Output the [X, Y] coordinate of the center of the cell containing the given text.  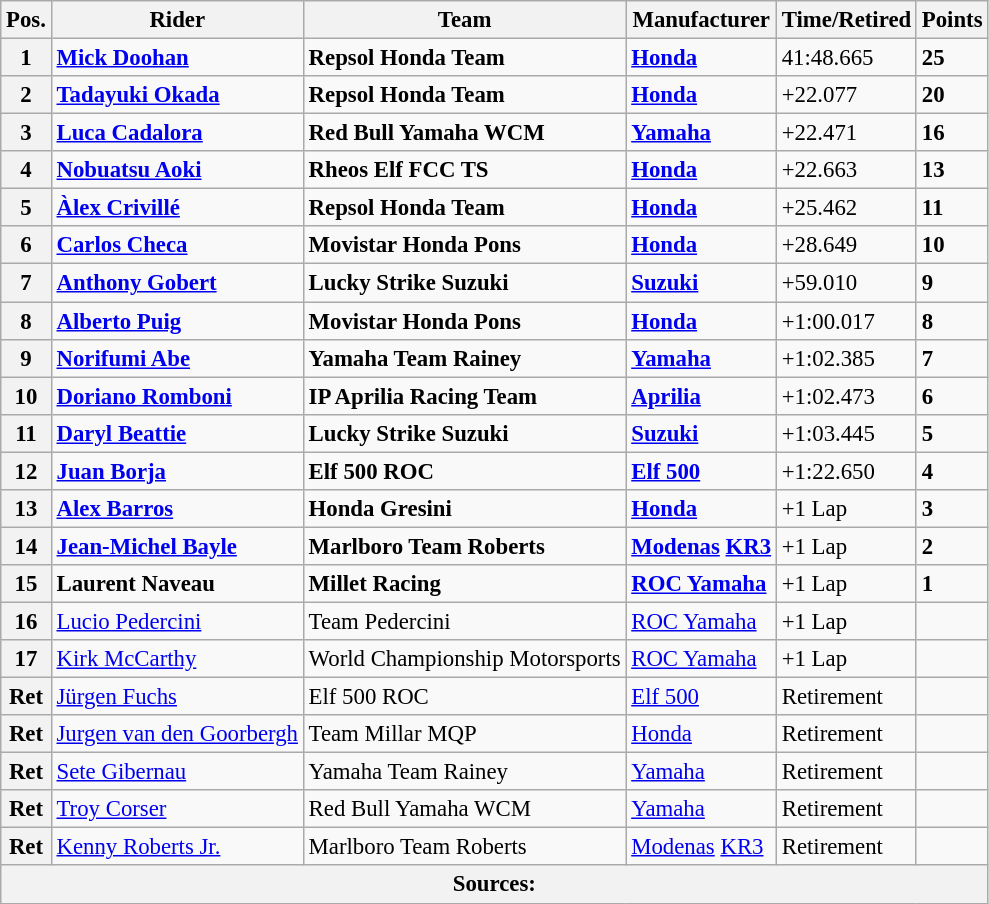
Kirk McCarthy [177, 659]
Manufacturer [701, 20]
Juan Borja [177, 471]
World Championship Motorsports [464, 659]
17 [26, 659]
+1:03.445 [846, 433]
20 [952, 95]
Troy Corser [177, 809]
Sete Gibernau [177, 772]
Tadayuki Okada [177, 95]
Doriano Romboni [177, 396]
Team [464, 20]
+28.649 [846, 245]
Team Millar MQP [464, 734]
+59.010 [846, 283]
Points [952, 20]
Carlos Checa [177, 245]
Jurgen van den Goorbergh [177, 734]
14 [26, 546]
+1:00.017 [846, 321]
Rider [177, 20]
Nobuatsu Aoki [177, 170]
Jean-Michel Bayle [177, 546]
15 [26, 584]
Anthony Gobert [177, 283]
Kenny Roberts Jr. [177, 847]
+25.462 [846, 208]
+22.077 [846, 95]
IP Aprilia Racing Team [464, 396]
Daryl Beattie [177, 433]
Luca Cadalora [177, 133]
Honda Gresini [464, 509]
Alex Barros [177, 509]
+22.471 [846, 133]
41:48.665 [846, 58]
Rheos Elf FCC TS [464, 170]
Mick Doohan [177, 58]
Pos. [26, 20]
Alberto Puig [177, 321]
Lucio Pedercini [177, 621]
+1:02.473 [846, 396]
+1:02.385 [846, 358]
Jürgen Fuchs [177, 697]
Norifumi Abe [177, 358]
Aprilia [701, 396]
Laurent Naveau [177, 584]
Àlex Crivillé [177, 208]
+22.663 [846, 170]
Team Pedercini [464, 621]
Millet Racing [464, 584]
12 [26, 471]
Time/Retired [846, 20]
+1:22.650 [846, 471]
Sources: [494, 885]
25 [952, 58]
